Return the [x, y] coordinate for the center point of the cell that contains the specified text.  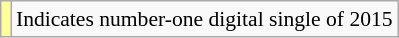
Indicates number-one digital single of 2015 [204, 19]
